Identify which cell holds the provided text, then report its (x, y) central coordinate. 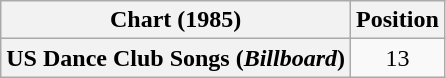
US Dance Club Songs (Billboard) (176, 58)
13 (398, 58)
Position (398, 20)
Chart (1985) (176, 20)
